Identify which cell holds the provided text, then report its [X, Y] central coordinate. 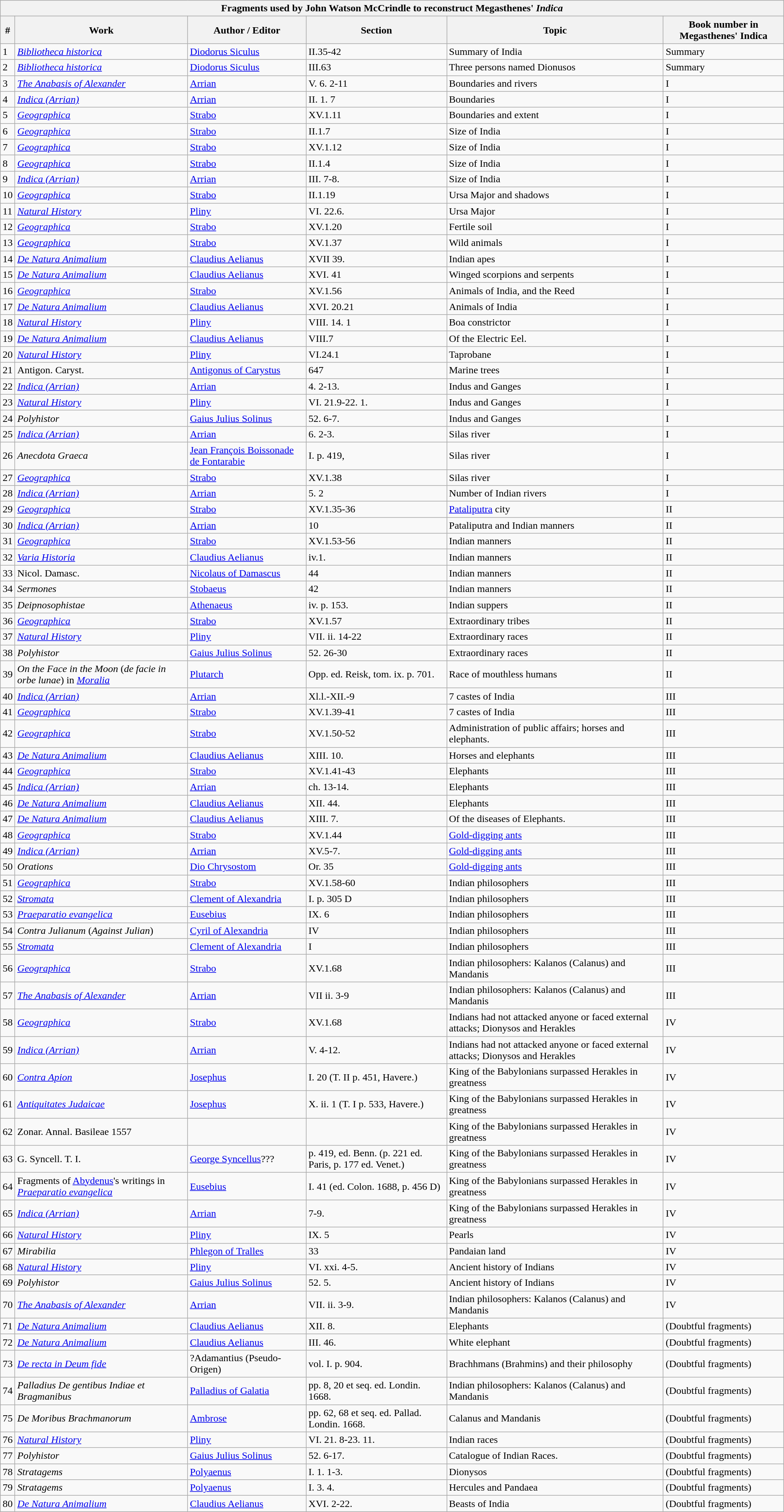
23 [8, 402]
IX. 6 [376, 915]
Nicolaus of Damascus [247, 573]
Work [101, 30]
Race of mouthless humans [554, 675]
25 [8, 434]
11 [8, 211]
VI.24.1 [376, 354]
XV.5-7. [376, 851]
53 [8, 915]
XII. 44. [376, 803]
XV.1.41-43 [376, 771]
Boa constrictor [554, 323]
1 [8, 52]
vol. I. p. 904. [376, 1363]
XVI. 2-22. [376, 1504]
30 [8, 525]
72 [8, 1342]
17 [8, 307]
Plutarch [247, 675]
Contra Apion [101, 1078]
I. 41 (ed. Colon. 1688, p. 456 D) [376, 1186]
Sermones [101, 589]
Cyril of Alexandria [247, 930]
VI. 21.9-22. 1. [376, 402]
iv.1. [376, 557]
9 [8, 179]
XV.1.35-36 [376, 509]
15 [8, 275]
I. 3. 4. [376, 1488]
Summary of India [554, 52]
Fragments used by John Watson McCrindle to reconstruct Megasthenes' Indica [392, 8]
Ambrose [247, 1418]
Phlegon of Tralles [247, 1251]
52 [8, 899]
58 [8, 1022]
67 [8, 1251]
78 [8, 1472]
39 [8, 675]
XV.1.58-60 [376, 883]
57 [8, 995]
III.63 [376, 67]
pp. 62, 68 et seq. ed. Pallad. Londin. 1668. [376, 1418]
34 [8, 589]
VII ii. 3-9 [376, 995]
# [8, 30]
47 [8, 819]
Boundaries and extent [554, 115]
19 [8, 339]
64 [8, 1186]
XIII. 10. [376, 755]
66 [8, 1235]
62 [8, 1132]
Antiquitates Judaicae [101, 1104]
XIII. 7. [376, 819]
35 [8, 605]
28 [8, 494]
VI. 22.6. [376, 211]
III. 46. [376, 1342]
Palladius De gentibus Indiae et Bragmanibus [101, 1391]
52. 6-17. [376, 1456]
XV.1.12 [376, 147]
46 [8, 803]
20 [8, 354]
6. 2-3. [376, 434]
61 [8, 1104]
Varia Historia [101, 557]
5 [8, 115]
3 [8, 83]
16 [8, 291]
Of the Electric Eel. [554, 339]
31 [8, 541]
Contra Julianum (Against Julian) [101, 930]
Hercules and Pandaea [554, 1488]
Antigonus of Carystus [247, 370]
Antigon. Caryst. [101, 370]
White elephant [554, 1342]
Boundaries [554, 99]
Palladius of Galatia [247, 1391]
XV.1.37 [376, 243]
4. 2-13. [376, 386]
7 [8, 147]
27 [8, 477]
18 [8, 323]
Ursa Major and shadows [554, 195]
Taprobane [554, 354]
Pearls [554, 1235]
X. ii. 1 (T. I p. 533, Havere.) [376, 1104]
59 [8, 1050]
VII. ii. 3-9. [376, 1305]
Extraordinary tribes [554, 621]
V. 4-12. [376, 1050]
38 [8, 653]
73 [8, 1363]
De Moribus Brachmanorum [101, 1418]
Of the diseases of Elephants. [554, 819]
George Syncellus??? [247, 1159]
II.1.19 [376, 195]
Book number in Megasthenes' Indica [724, 30]
p. 419, ed. Benn. (p. 221 ed. Paris, p. 177 ed. Venet.) [376, 1159]
Athenaeus [247, 605]
26 [8, 456]
Marine trees [554, 370]
I. p. 419, [376, 456]
Administration of public affairs; horses and elephants. [554, 733]
76 [8, 1440]
VI. xxi. 4-5. [376, 1267]
XV.1.44 [376, 835]
Pataliputra and Indian manners [554, 525]
Fragments of Abydenus's writings in Praeparatio evangelica [101, 1186]
Dio Chrysostom [247, 867]
VI. 21. 8-23. 11. [376, 1440]
63 [8, 1159]
37 [8, 637]
I. p. 305 D [376, 899]
ch. 13-14. [376, 787]
Brachhmans (Brahmins) and their philosophy [554, 1363]
Fertile soil [554, 227]
XV.1.50-52 [376, 733]
43 [8, 755]
54 [8, 930]
G. Syncell. T. I. [101, 1159]
52. 6-7. [376, 418]
Opp. ed. Reisk, tom. ix. p. 701. [376, 675]
II.35-42 [376, 52]
52. 26-30 [376, 653]
60 [8, 1078]
14 [8, 259]
De recta in Deum fide [101, 1363]
Orations [101, 867]
Indian races [554, 1440]
36 [8, 621]
48 [8, 835]
Pandaian land [554, 1251]
74 [8, 1391]
XII. 8. [376, 1326]
41 [8, 712]
Anecdota Graeca [101, 456]
On the Face in the Moon (de facie in orbe lunae) in Moralia [101, 675]
Ursa Major [554, 211]
Mirabilia [101, 1251]
Pataliputra city [554, 509]
69 [8, 1283]
40 [8, 696]
XV.1.53-56 [376, 541]
V. 6. 2-11 [376, 83]
51 [8, 883]
II.1.4 [376, 163]
49 [8, 851]
Xl.l.-XII.-9 [376, 696]
III. 7-8. [376, 179]
Topic [554, 30]
VIII. 14. 1 [376, 323]
6 [8, 131]
pp. 8, 20 et seq. ed. Londin. 1668. [376, 1391]
32 [8, 557]
XV.1.57 [376, 621]
647 [376, 370]
Section [376, 30]
2 [8, 67]
XV.1.39-41 [376, 712]
XVI. 20.21 [376, 307]
II. 1. 7 [376, 99]
24 [8, 418]
Boundaries and rivers [554, 83]
22 [8, 386]
52. 5. [376, 1283]
Dionysos [554, 1472]
68 [8, 1267]
XV.1.56 [376, 291]
Praeparatio evangelica [101, 915]
XV.1.20 [376, 227]
XVII 39. [376, 259]
Indian suppers [554, 605]
I. 1. 1-3. [376, 1472]
Winged scorpions and serpents [554, 275]
71 [8, 1326]
7-9. [376, 1213]
IX. 5 [376, 1235]
Horses and elephants [554, 755]
I. 20 (T. II p. 451, Havere.) [376, 1078]
XV.1.11 [376, 115]
VIII.7 [376, 339]
75 [8, 1418]
II.1.7 [376, 131]
?Adamantius (Pseudo-Origen) [247, 1363]
65 [8, 1213]
Animals of India [554, 307]
12 [8, 227]
Three persons named Dionusos [554, 67]
Wild animals [554, 243]
Number of Indian rivers [554, 494]
79 [8, 1488]
77 [8, 1456]
5. 2 [376, 494]
Beasts of India [554, 1504]
8 [8, 163]
4 [8, 99]
13 [8, 243]
45 [8, 787]
Calanus and Mandanis [554, 1418]
21 [8, 370]
80 [8, 1504]
29 [8, 509]
Author / Editor [247, 30]
Zonar. Annal. Basileae 1557 [101, 1132]
55 [8, 946]
56 [8, 968]
Deipnosophistae [101, 605]
XVI. 41 [376, 275]
Or. 35 [376, 867]
XV.1.38 [376, 477]
70 [8, 1305]
Nicol. Damasc. [101, 573]
Indian apes [554, 259]
Stobaeus [247, 589]
Animals of India, and the Reed [554, 291]
VII. ii. 14-22 [376, 637]
Jean François Boissonade de Fontarabie [247, 456]
iv. p. 153. [376, 605]
50 [8, 867]
Catalogue of Indian Races. [554, 1456]
